Output the (X, Y) coordinate of the center of the cell containing the given text.  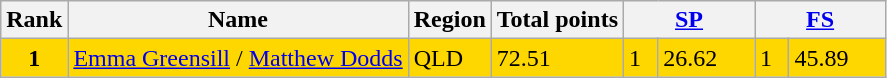
QLD (450, 58)
26.62 (706, 58)
72.51 (557, 58)
Emma Greensill / Matthew Dodds (238, 58)
SP (690, 20)
FS (820, 20)
Total points (557, 20)
45.89 (838, 58)
Name (238, 20)
Rank (34, 20)
Region (450, 20)
